Return the [x, y] coordinate for the center point of the cell that contains the specified text.  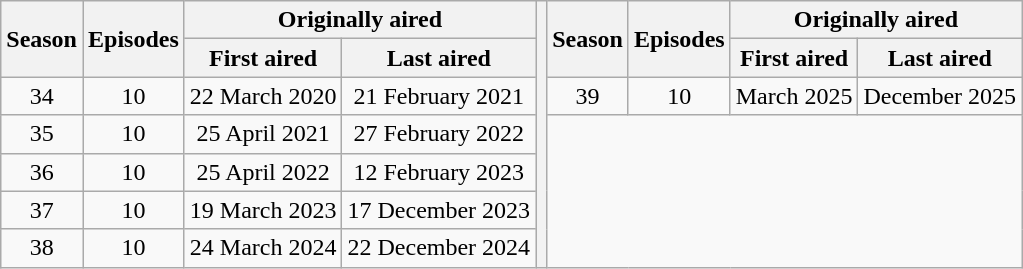
22 December 2024 [439, 248]
38 [42, 248]
March 2025 [794, 96]
12 February 2023 [439, 172]
December 2025 [940, 96]
25 April 2022 [263, 172]
25 April 2021 [263, 134]
35 [42, 134]
37 [42, 210]
36 [42, 172]
21 February 2021 [439, 96]
24 March 2024 [263, 248]
22 March 2020 [263, 96]
27 February 2022 [439, 134]
17 December 2023 [439, 210]
19 March 2023 [263, 210]
34 [42, 96]
39 [588, 96]
